Provide the (X, Y) coordinate of the cell's center where the given text is located.  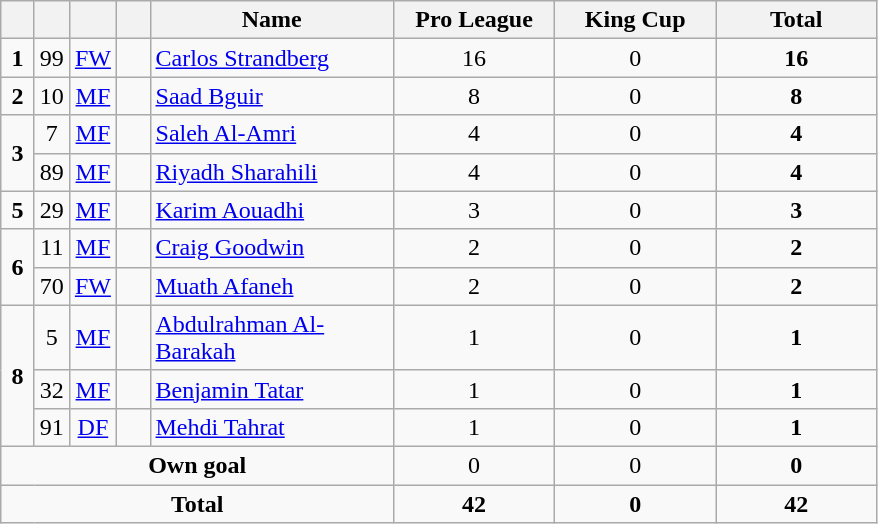
Pro League (474, 20)
Saleh Al-Amri (272, 134)
Name (272, 20)
7 (52, 134)
29 (52, 210)
Riyadh Sharahili (272, 172)
DF (92, 427)
Carlos Strandberg (272, 58)
6 (18, 267)
89 (52, 172)
10 (52, 96)
32 (52, 389)
Own goal (198, 465)
99 (52, 58)
91 (52, 427)
Benjamin Tatar (272, 389)
Karim Aouadhi (272, 210)
King Cup (636, 20)
Saad Bguir (272, 96)
70 (52, 286)
Abdulrahman Al-Barakah (272, 338)
Craig Goodwin (272, 248)
Mehdi Tahrat (272, 427)
Muath Afaneh (272, 286)
11 (52, 248)
